Extract the (x, y) coordinate from the center of the cell holding the provided text.  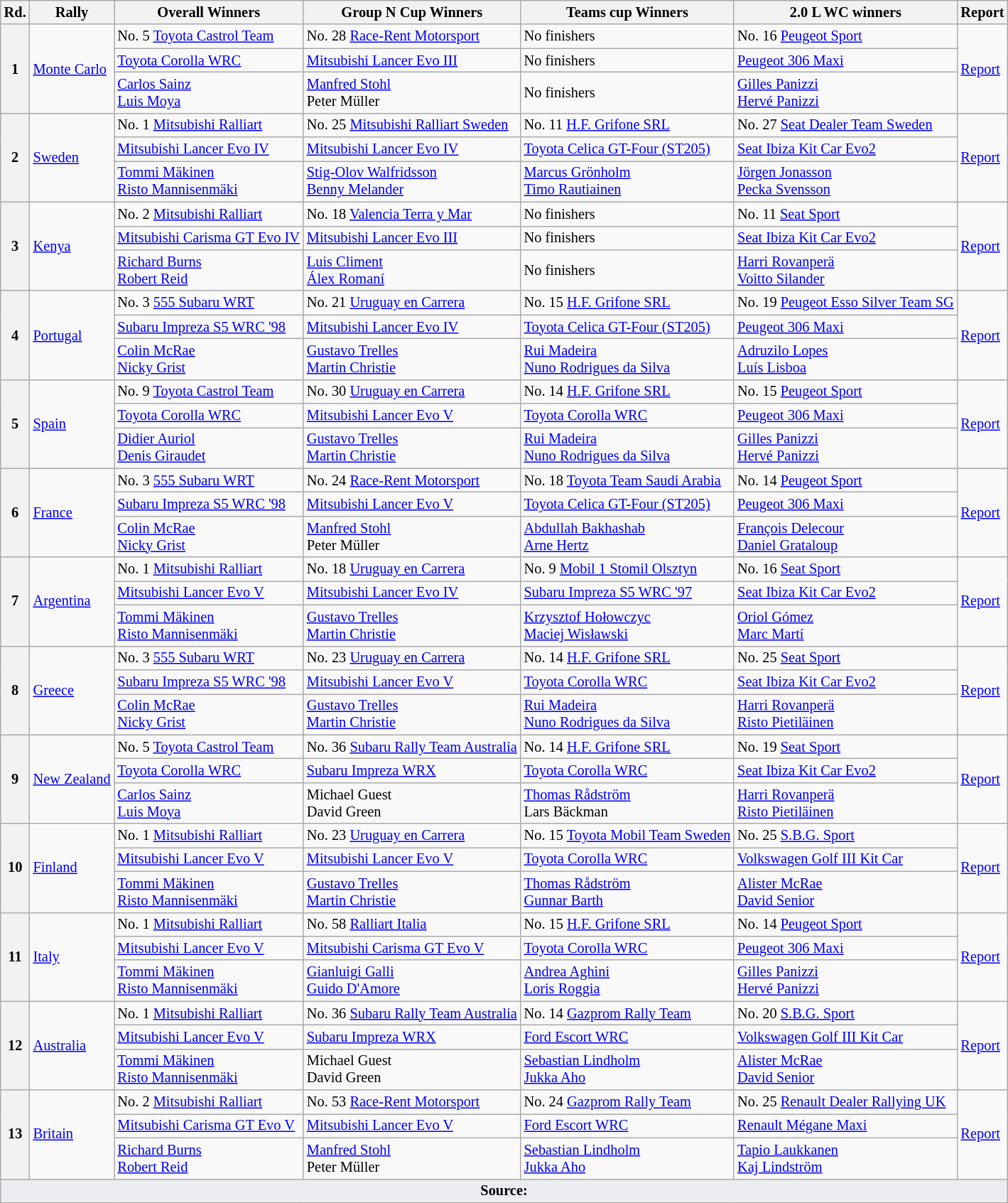
Rd. (16, 12)
5 (16, 424)
François Delecour Daniel Grataloup (845, 536)
Krzysztof Hołowczyc Maciej Wisławski (628, 625)
No. 24 Gazprom Rally Team (628, 1102)
Sweden (72, 158)
6 (16, 513)
France (72, 513)
Rally (72, 12)
2.0 L WC winners (845, 12)
Group N Cup Winners (412, 12)
Thomas Rådström Gunnar Barth (628, 892)
Gianluigi Galli Guido D'Amore (412, 981)
New Zealand (72, 779)
Stig-Olov Walfridsson Benny Melander (412, 181)
No. 58 Ralliart Italia (412, 924)
Teams cup Winners (628, 12)
No. 16 Seat Sport (845, 569)
No. 16 Peugeot Sport (845, 36)
Mitsubishi Carisma GT Evo IV (208, 238)
1 (16, 68)
Harri Rovanperä Voitto Silander (845, 270)
Jörgen Jonasson Pecka Svensson (845, 181)
Overall Winners (208, 12)
Abdullah Bakhashab Arne Hertz (628, 536)
No. 11 Seat Sport (845, 214)
13 (16, 1134)
Finland (72, 868)
Kenya (72, 246)
Renault Mégane Maxi (845, 1126)
No. 28 Race-Rent Motorsport (412, 36)
Didier Auriol Denis Giraudet (208, 448)
No. 9 Mobil 1 Stomil Olsztyn (628, 569)
9 (16, 779)
Luis Climent Álex Romaní (412, 270)
Portugal (72, 335)
10 (16, 868)
7 (16, 601)
12 (16, 1046)
Spain (72, 424)
Source: (504, 1191)
No. 27 Seat Dealer Team Sweden (845, 125)
Marcus Grönholm Timo Rautiainen (628, 181)
No. 19 Seat Sport (845, 747)
No. 25 Seat Sport (845, 658)
No. 24 Race-Rent Motorsport (412, 480)
2 (16, 158)
Italy (72, 956)
No. 15 Peugeot Sport (845, 392)
No. 53 Race-Rent Motorsport (412, 1102)
Australia (72, 1046)
Subaru Impreza S5 WRC '97 (628, 593)
Britain (72, 1134)
No. 25 S.B.G. Sport (845, 836)
No. 18 Uruguay en Carrera (412, 569)
Argentina (72, 601)
Greece (72, 691)
3 (16, 246)
Oriol Gómez Marc Martí (845, 625)
4 (16, 335)
8 (16, 691)
Monte Carlo (72, 68)
Thomas Rådström Lars Bäckman (628, 803)
No. 18 Toyota Team Saudi Arabia (628, 480)
Tapio Laukkanen Kaj Lindström (845, 1158)
No. 14 Gazprom Rally Team (628, 1013)
No. 19 Peugeot Esso Silver Team SG (845, 303)
No. 11 H.F. Grifone SRL (628, 125)
Andrea Aghini Loris Roggia (628, 981)
No. 21 Uruguay en Carrera (412, 303)
11 (16, 956)
No. 30 Uruguay en Carrera (412, 392)
No. 25 Renault Dealer Rallying UK (845, 1102)
No. 18 Valencia Terra y Mar (412, 214)
No. 15 Toyota Mobil Team Sweden (628, 836)
Adruzilo Lopes Luís Lisboa (845, 359)
No. 20 S.B.G. Sport (845, 1013)
No. 25 Mitsubishi Ralliart Sweden (412, 125)
No. 9 Toyota Castrol Team (208, 392)
